Scan for the cell matching the given text and deliver its (x, y) coordinate at center. 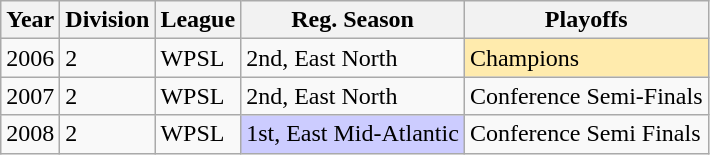
Champions (586, 58)
Year (30, 20)
2007 (30, 96)
Playoffs (586, 20)
League (198, 20)
Conference Semi Finals (586, 134)
1st, East Mid-Atlantic (353, 134)
Reg. Season (353, 20)
Conference Semi-Finals (586, 96)
Division (108, 20)
2006 (30, 58)
2008 (30, 134)
